Search for the cell housing the specified text and yield its [x, y] center coordinate. 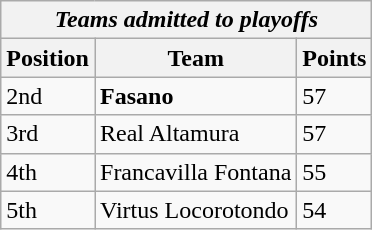
55 [334, 172]
4th [48, 172]
Real Altamura [195, 134]
Virtus Locorotondo [195, 210]
Teams admitted to playoffs [186, 20]
54 [334, 210]
2nd [48, 96]
Points [334, 58]
Team [195, 58]
3rd [48, 134]
Position [48, 58]
Francavilla Fontana [195, 172]
5th [48, 210]
Fasano [195, 96]
